Find where the given text appears and provide that cell's center as [X, Y] coordinate. 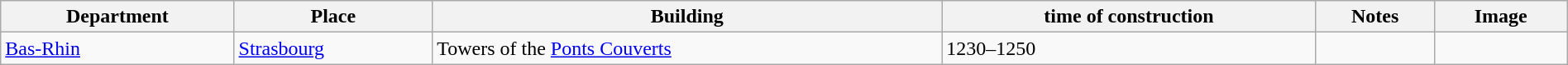
Department [117, 17]
1230–1250 [1129, 48]
Image [1500, 17]
Bas-Rhin [117, 48]
Notes [1374, 17]
time of construction [1129, 17]
Strasbourg [333, 48]
Building [687, 17]
Towers of the Ponts Couverts [687, 48]
Place [333, 17]
